Pinpoint the cell where the given text exists, returning its (X, Y) midpoint coordinate. 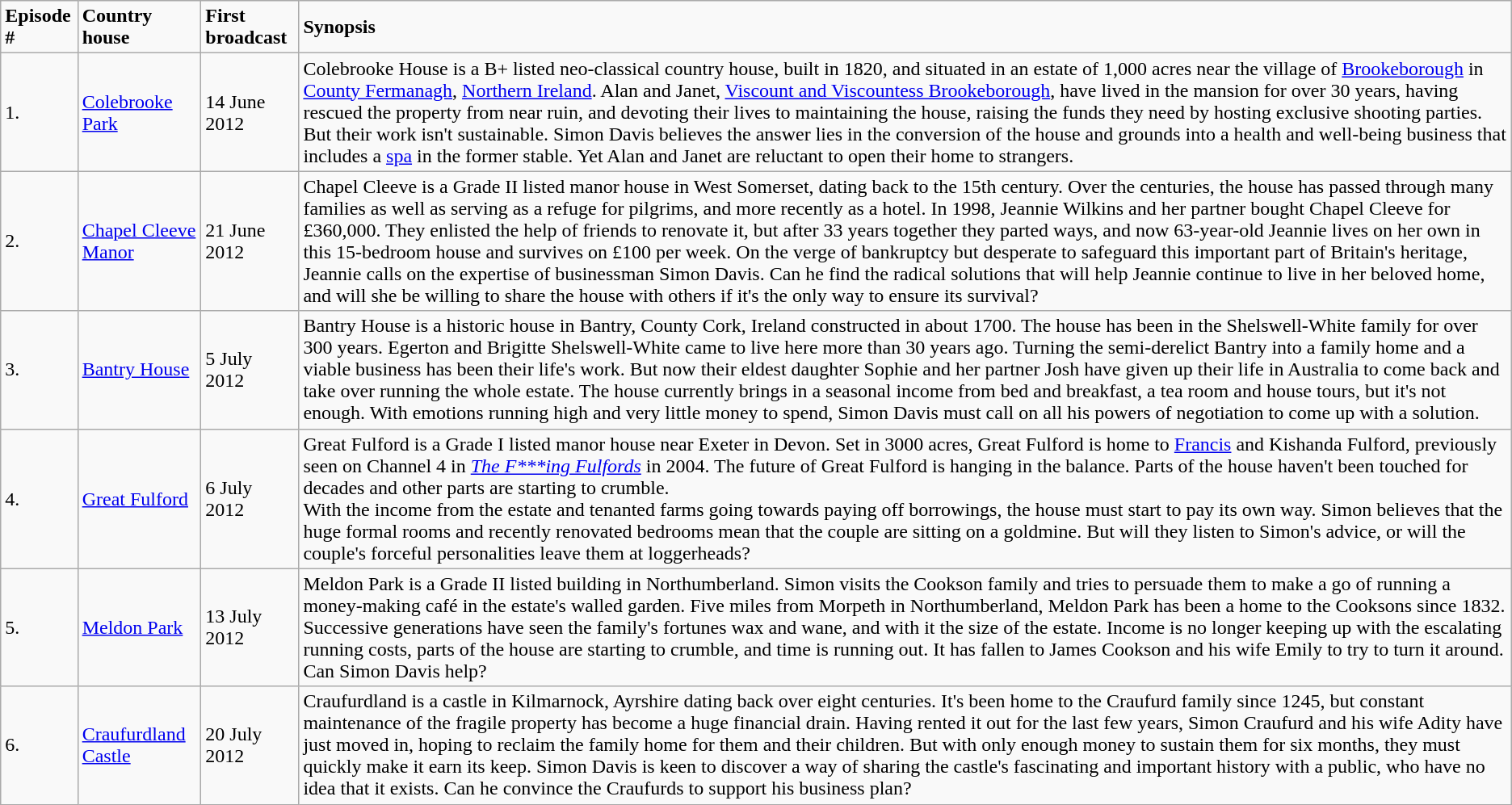
Bantry House (139, 370)
6. (39, 745)
Colebrooke Park (139, 112)
5. (39, 627)
Great Fulford (139, 499)
Meldon Park (139, 627)
Country house (139, 27)
6 July 2012 (250, 499)
2. (39, 241)
Synopsis (905, 27)
1. (39, 112)
Chapel Cleeve Manor (139, 241)
21 June 2012 (250, 241)
5 July 2012 (250, 370)
14 June 2012 (250, 112)
13 July 2012 (250, 627)
20 July 2012 (250, 745)
First broadcast (250, 27)
Episode # (39, 27)
Craufurdland Castle (139, 745)
4. (39, 499)
3. (39, 370)
